Identify which cell holds the provided text, then report its [x, y] central coordinate. 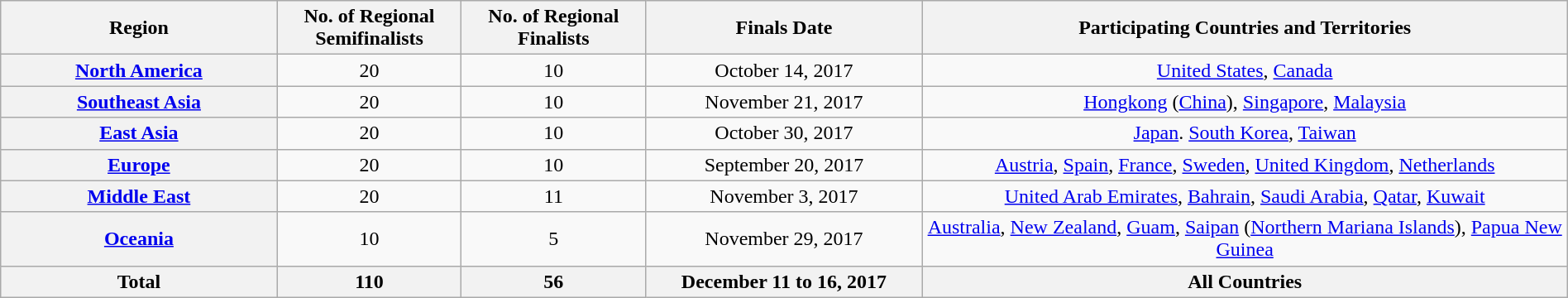
56 [554, 281]
5 [554, 238]
No. of Regional Semifinalists [369, 28]
Region [139, 28]
Finals Date [784, 28]
United Arab Emirates, Bahrain, Saudi Arabia, Qatar, Kuwait [1245, 196]
November 3, 2017 [784, 196]
11 [554, 196]
October 14, 2017 [784, 70]
Oceania [139, 238]
East Asia [139, 133]
Hongkong (China), Singapore, Malaysia [1245, 102]
November 29, 2017 [784, 238]
Europe [139, 165]
Austria, Spain, France, Sweden, United Kingdom, Netherlands [1245, 165]
All Countries [1245, 281]
September 20, 2017 [784, 165]
November 21, 2017 [784, 102]
110 [369, 281]
Japan. South Korea, Taiwan [1245, 133]
Southeast Asia [139, 102]
October 30, 2017 [784, 133]
No. of Regional Finalists [554, 28]
North America [139, 70]
Middle East [139, 196]
Australia, New Zealand, Guam, Saipan (Northern Mariana Islands), Papua New Guinea [1245, 238]
December 11 to 16, 2017 [784, 281]
Participating Countries and Territories [1245, 28]
United States, Canada [1245, 70]
Total [139, 281]
